For the text-containing cell, return its midpoint in (x, y) coordinate format. 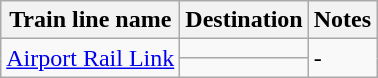
Train line name (90, 20)
Airport Rail Link (90, 58)
Destination (244, 20)
- (342, 58)
Notes (342, 20)
